Scan for the cell matching the given text and deliver its (x, y) coordinate at center. 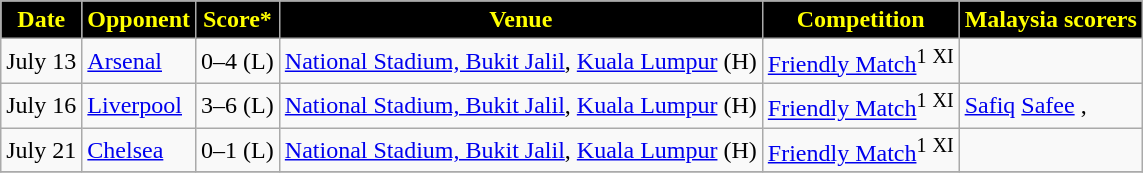
3–6 (L) (238, 106)
Score* (238, 20)
0–1 (L) (238, 150)
July 16 (42, 106)
July 21 (42, 150)
Chelsea (139, 150)
Venue (520, 20)
Malaysia scorers (1050, 20)
Competition (860, 20)
0–4 (L) (238, 62)
Arsenal (139, 62)
Date (42, 20)
Opponent (139, 20)
Safiq Safee , (1050, 106)
July 13 (42, 62)
Liverpool (139, 106)
